Output the [X, Y] coordinate of the center of the cell containing the given text.  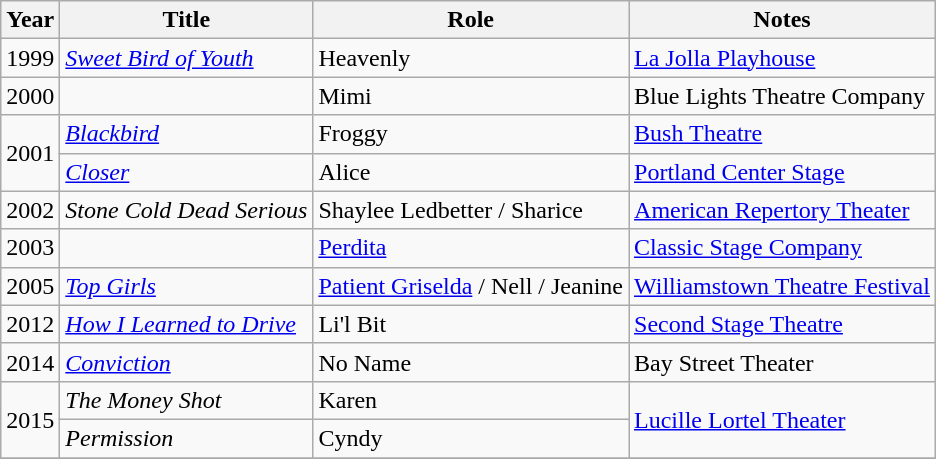
2014 [30, 362]
Lucille Lortel Theater [782, 419]
Second Stage Theatre [782, 324]
Bush Theatre [782, 134]
2012 [30, 324]
Shaylee Ledbetter / Sharice [471, 210]
2001 [30, 153]
Notes [782, 20]
Year [30, 20]
Blackbird [186, 134]
Permission [186, 438]
2000 [30, 96]
How I Learned to Drive [186, 324]
Closer [186, 172]
Froggy [471, 134]
Role [471, 20]
Bay Street Theater [782, 362]
Conviction [186, 362]
2002 [30, 210]
Karen [471, 400]
Title [186, 20]
Portland Center Stage [782, 172]
Sweet Bird of Youth [186, 58]
Li'l Bit [471, 324]
La Jolla Playhouse [782, 58]
Cyndy [471, 438]
Stone Cold Dead Serious [186, 210]
2003 [30, 248]
1999 [30, 58]
Heavenly [471, 58]
Alice [471, 172]
Classic Stage Company [782, 248]
Top Girls [186, 286]
Perdita [471, 248]
American Repertory Theater [782, 210]
Mimi [471, 96]
The Money Shot [186, 400]
No Name [471, 362]
2005 [30, 286]
Blue Lights Theatre Company [782, 96]
Williamstown Theatre Festival [782, 286]
Patient Griselda / Nell / Jeanine [471, 286]
2015 [30, 419]
